Identify which cell holds the provided text, then report its [X, Y] central coordinate. 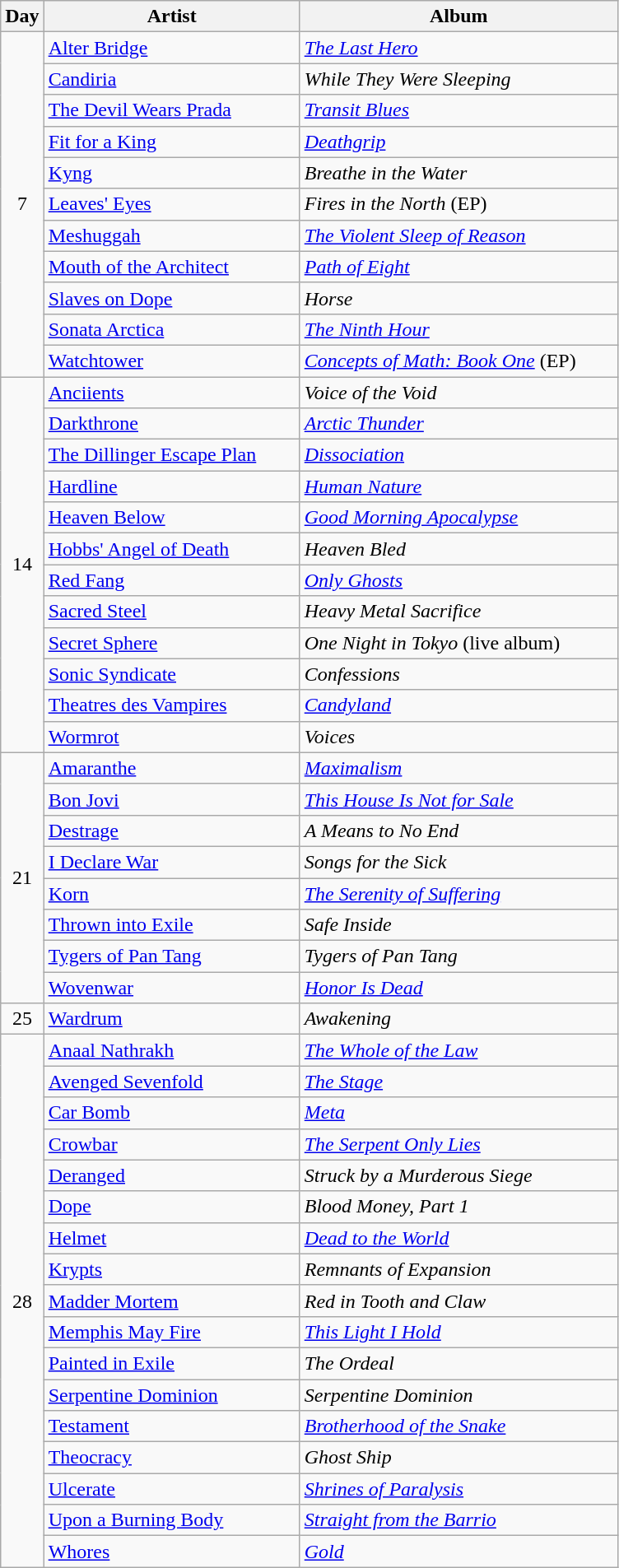
Voices [458, 737]
Slaves on Dope [171, 298]
Amaranthe [171, 768]
25 [22, 1019]
Blood Money, Part 1 [458, 1207]
Breathe in the Water [458, 173]
Destrage [171, 831]
Sacred Steel [171, 612]
Crowbar [171, 1144]
I Declare War [171, 862]
Day [22, 16]
Struck by a Murderous Siege [458, 1175]
Ulcerate [171, 1489]
Gold [458, 1552]
Artist [171, 16]
The Ordeal [458, 1363]
The Serpent Only Lies [458, 1144]
Candyland [458, 705]
This House Is Not for Sale [458, 799]
Anciients [171, 393]
Red in Tooth and Claw [458, 1300]
28 [22, 1300]
Deathgrip [458, 142]
Dissociation [458, 455]
21 [22, 877]
Sonata Arctica [171, 329]
The Violent Sleep of Reason [458, 235]
Dope [171, 1207]
Confessions [458, 674]
Human Nature [458, 486]
Red Fang [171, 580]
Safe Inside [458, 925]
Meta [458, 1113]
The Stage [458, 1082]
Wormrot [171, 737]
Wardrum [171, 1019]
Madder Mortem [171, 1300]
Album [458, 16]
Whores [171, 1552]
Memphis May Fire [171, 1332]
Heavy Metal Sacrifice [458, 612]
Darkthrone [171, 424]
Good Morning Apocalypse [458, 518]
Awakening [458, 1019]
Ghost Ship [458, 1458]
Testament [171, 1426]
Songs for the Sick [458, 862]
Path of Eight [458, 267]
7 [22, 204]
Brotherhood of the Snake [458, 1426]
Mouth of the Architect [171, 267]
The Last Hero [458, 48]
The Devil Wears Prada [171, 110]
Leaves' Eyes [171, 204]
Car Bomb [171, 1113]
Sonic Syndicate [171, 674]
Hobbs' Angel of Death [171, 549]
Remnants of Expansion [458, 1269]
Meshuggah [171, 235]
The Ninth Hour [458, 329]
Fit for a King [171, 142]
Arctic Thunder [458, 424]
Krypts [171, 1269]
This Light I Hold [458, 1332]
Only Ghosts [458, 580]
Dead to the World [458, 1238]
A Means to No End [458, 831]
Straight from the Barrio [458, 1520]
Transit Blues [458, 110]
Heaven Bled [458, 549]
Hardline [171, 486]
Thrown into Exile [171, 925]
14 [22, 565]
Horse [458, 298]
Avenged Sevenfold [171, 1082]
One Night in Tokyo (live album) [458, 643]
The Whole of the Law [458, 1050]
Theatres des Vampires [171, 705]
Secret Sphere [171, 643]
Candiria [171, 79]
The Serenity of Suffering [458, 893]
Theocracy [171, 1458]
Deranged [171, 1175]
Watchtower [171, 361]
Upon a Burning Body [171, 1520]
Voice of the Void [458, 393]
The Dillinger Escape Plan [171, 455]
Maximalism [458, 768]
Concepts of Math: Book One (EP) [458, 361]
While They Were Sleeping [458, 79]
Anaal Nathrakh [171, 1050]
Helmet [171, 1238]
Heaven Below [171, 518]
Honor Is Dead [458, 988]
Fires in the North (EP) [458, 204]
Korn [171, 893]
Bon Jovi [171, 799]
Kyng [171, 173]
Painted in Exile [171, 1363]
Shrines of Paralysis [458, 1489]
Wovenwar [171, 988]
Alter Bridge [171, 48]
